Pinpoint the cell where the given text exists, returning its (X, Y) midpoint coordinate. 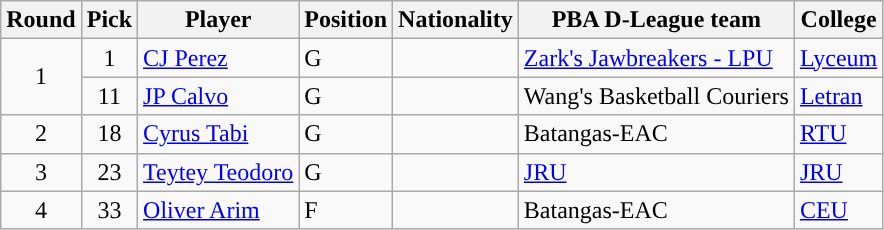
Wang's Basketball Couriers (656, 96)
23 (109, 172)
Position (346, 20)
F (346, 210)
4 (41, 210)
CEU (838, 210)
Zark's Jawbreakers - LPU (656, 58)
Teytey Teodoro (218, 172)
RTU (838, 134)
Letran (838, 96)
2 (41, 134)
3 (41, 172)
Oliver Arim (218, 210)
18 (109, 134)
College (838, 20)
Round (41, 20)
CJ Perez (218, 58)
Lyceum (838, 58)
Nationality (456, 20)
PBA D-League team (656, 20)
JP Calvo (218, 96)
Cyrus Tabi (218, 134)
11 (109, 96)
Pick (109, 20)
33 (109, 210)
Player (218, 20)
